Scan for the cell matching the given text and deliver its [X, Y] coordinate at center. 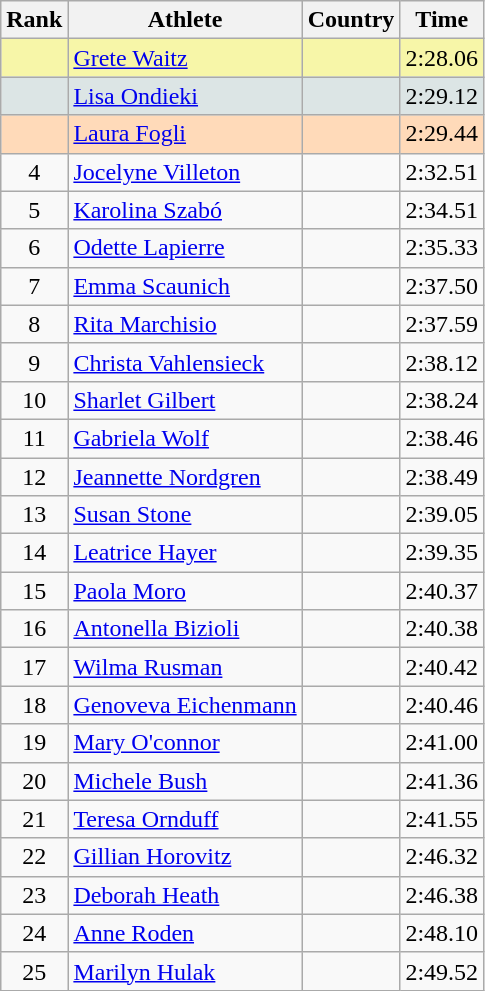
Odette Lapierre [185, 248]
Lisa Ondieki [185, 96]
Mary O'connor [185, 743]
2:34.51 [442, 210]
6 [34, 248]
2:41.55 [442, 819]
Jeannette Nordgren [185, 477]
Time [442, 20]
9 [34, 362]
2:41.36 [442, 781]
Country [351, 20]
2:46.32 [442, 857]
Laura Fogli [185, 134]
23 [34, 895]
10 [34, 400]
2:38.46 [442, 438]
7 [34, 286]
Jocelyne Villeton [185, 172]
2:38.24 [442, 400]
2:39.05 [442, 515]
4 [34, 172]
Gillian Horovitz [185, 857]
Paola Moro [185, 591]
22 [34, 857]
Anne Roden [185, 933]
15 [34, 591]
Emma Scaunich [185, 286]
Deborah Heath [185, 895]
2:37.59 [442, 324]
Rank [34, 20]
2:46.38 [442, 895]
2:41.00 [442, 743]
2:39.35 [442, 553]
25 [34, 971]
Antonella Bizioli [185, 629]
Sharlet Gilbert [185, 400]
Christa Vahlensieck [185, 362]
12 [34, 477]
2:40.46 [442, 705]
11 [34, 438]
2:48.10 [442, 933]
Susan Stone [185, 515]
13 [34, 515]
20 [34, 781]
Grete Waitz [185, 58]
Michele Bush [185, 781]
Gabriela Wolf [185, 438]
2:40.42 [442, 667]
2:37.50 [442, 286]
Marilyn Hulak [185, 971]
16 [34, 629]
2:35.33 [442, 248]
5 [34, 210]
2:40.38 [442, 629]
2:49.52 [442, 971]
18 [34, 705]
2:29.12 [442, 96]
Leatrice Hayer [185, 553]
Wilma Rusman [185, 667]
Rita Marchisio [185, 324]
Genoveva Eichenmann [185, 705]
21 [34, 819]
2:29.44 [442, 134]
14 [34, 553]
Karolina Szabó [185, 210]
17 [34, 667]
2:38.12 [442, 362]
19 [34, 743]
24 [34, 933]
Teresa Ornduff [185, 819]
2:32.51 [442, 172]
Athlete [185, 20]
2:40.37 [442, 591]
2:38.49 [442, 477]
2:28.06 [442, 58]
8 [34, 324]
